Provide the [X, Y] coordinate of the cell's center where the given text is located.  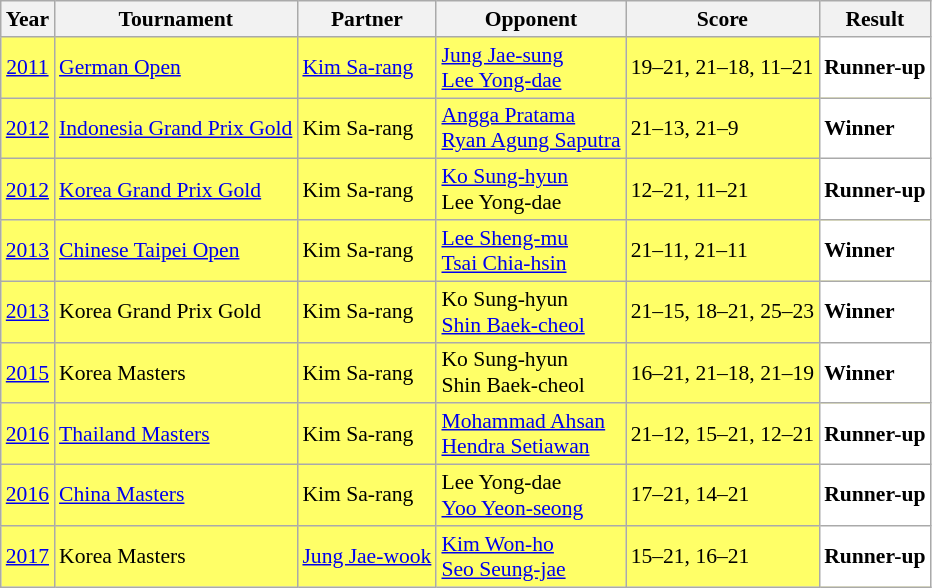
21–11, 21–11 [723, 250]
China Masters [176, 496]
Mohammad Ahsan Hendra Setiawan [530, 434]
12–21, 11–21 [723, 190]
2015 [28, 372]
Tournament [176, 19]
Indonesia Grand Prix Gold [176, 128]
Jung Jae-wook [366, 556]
21–15, 18–21, 25–23 [723, 312]
Ko Sung-hyun Lee Yong-dae [530, 190]
Result [874, 19]
Partner [366, 19]
Kim Won-ho Seo Seung-jae [530, 556]
16–21, 21–18, 21–19 [723, 372]
15–21, 16–21 [723, 556]
2011 [28, 68]
21–12, 15–21, 12–21 [723, 434]
Chinese Taipei Open [176, 250]
Year [28, 19]
Score [723, 19]
17–21, 14–21 [723, 496]
Opponent [530, 19]
21–13, 21–9 [723, 128]
Lee Sheng-mu Tsai Chia-hsin [530, 250]
Thailand Masters [176, 434]
Lee Yong-dae Yoo Yeon-seong [530, 496]
Jung Jae-sung Lee Yong-dae [530, 68]
19–21, 21–18, 11–21 [723, 68]
Angga Pratama Ryan Agung Saputra [530, 128]
2017 [28, 556]
German Open [176, 68]
